Output the [X, Y] coordinate of the center of the cell containing the given text.  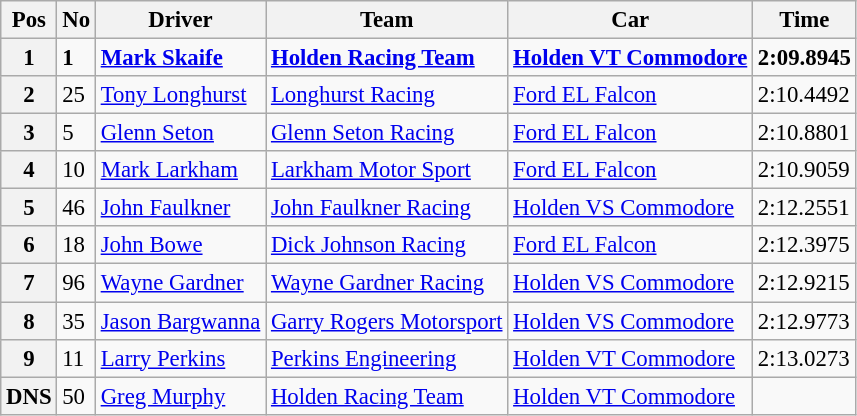
2:12.3975 [805, 245]
Wayne Gardner Racing [387, 283]
25 [76, 95]
10 [76, 170]
9 [29, 358]
3 [29, 133]
Car [630, 20]
Driver [180, 20]
6 [29, 245]
35 [76, 321]
2:10.9059 [805, 170]
2:10.8801 [805, 133]
2:10.4492 [805, 95]
Team [387, 20]
Longhurst Racing [387, 95]
No [76, 20]
Larkham Motor Sport [387, 170]
2:13.0273 [805, 358]
4 [29, 170]
Glenn Seton [180, 133]
50 [76, 396]
Greg Murphy [180, 396]
96 [76, 283]
2 [29, 95]
46 [76, 208]
Mark Skaife [180, 58]
8 [29, 321]
Time [805, 20]
John Faulkner Racing [387, 208]
Perkins Engineering [387, 358]
Glenn Seton Racing [387, 133]
John Faulkner [180, 208]
Pos [29, 20]
Larry Perkins [180, 358]
Dick Johnson Racing [387, 245]
John Bowe [180, 245]
2:12.9215 [805, 283]
2:12.2551 [805, 208]
Jason Bargwanna [180, 321]
Mark Larkham [180, 170]
Wayne Gardner [180, 283]
11 [76, 358]
18 [76, 245]
7 [29, 283]
2:09.8945 [805, 58]
Garry Rogers Motorsport [387, 321]
2:12.9773 [805, 321]
DNS [29, 396]
Tony Longhurst [180, 95]
